Detect which cell encompasses the target text, then output its [X, Y] center coordinate. 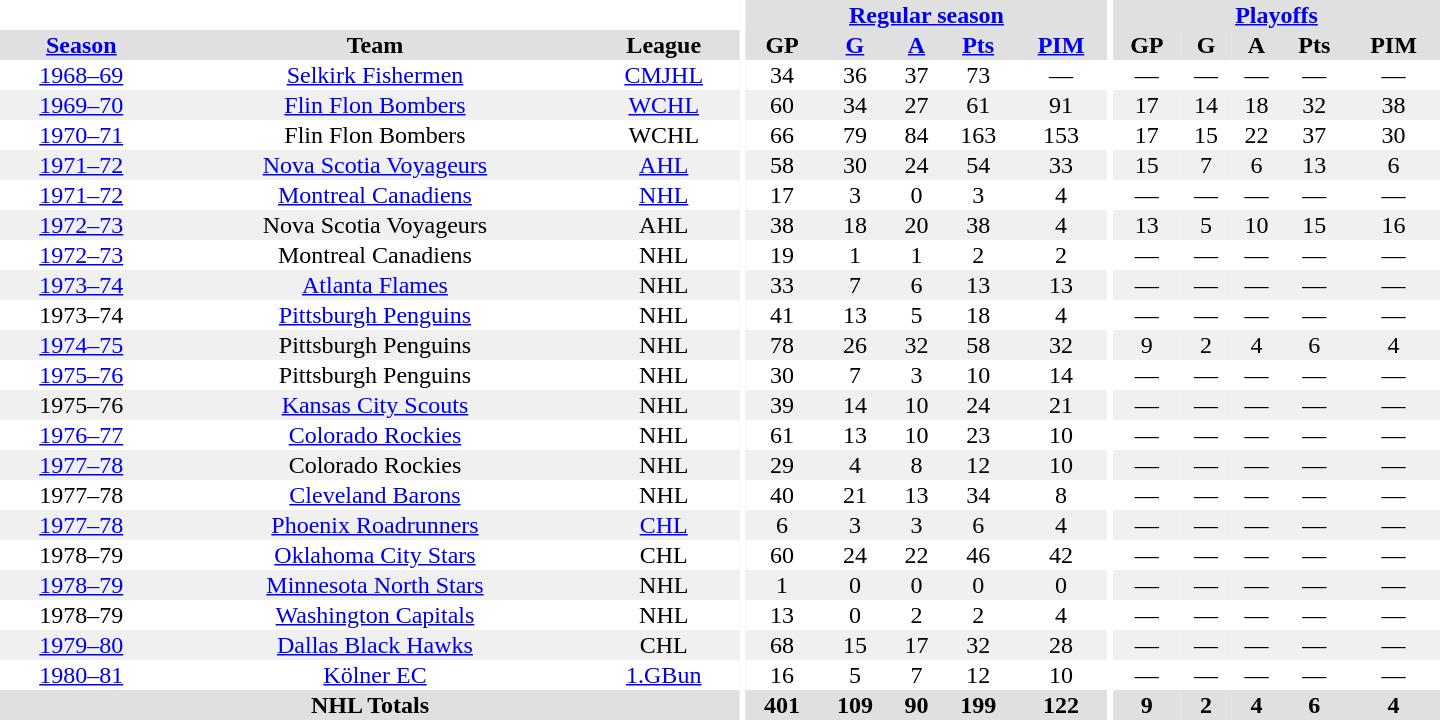
Team [376, 45]
Oklahoma City Stars [376, 555]
73 [978, 75]
CMJHL [664, 75]
91 [1062, 105]
1970–71 [82, 135]
84 [916, 135]
68 [782, 645]
401 [782, 705]
153 [1062, 135]
Kölner EC [376, 675]
Cleveland Barons [376, 495]
20 [916, 225]
66 [782, 135]
Kansas City Scouts [376, 405]
NHL Totals [370, 705]
109 [854, 705]
29 [782, 465]
27 [916, 105]
Regular season [927, 15]
1974–75 [82, 345]
122 [1062, 705]
40 [782, 495]
163 [978, 135]
Washington Capitals [376, 615]
Dallas Black Hawks [376, 645]
1976–77 [82, 435]
26 [854, 345]
Minnesota North Stars [376, 585]
36 [854, 75]
19 [782, 255]
78 [782, 345]
Phoenix Roadrunners [376, 525]
23 [978, 435]
28 [1062, 645]
79 [854, 135]
90 [916, 705]
Atlanta Flames [376, 285]
54 [978, 165]
1980–81 [82, 675]
42 [1062, 555]
1969–70 [82, 105]
League [664, 45]
46 [978, 555]
Season [82, 45]
Selkirk Fishermen [376, 75]
1979–80 [82, 645]
Playoffs [1276, 15]
39 [782, 405]
1968–69 [82, 75]
199 [978, 705]
1.GBun [664, 675]
41 [782, 315]
